From the cell containing the given text, extract its center point as (x, y) coordinate. 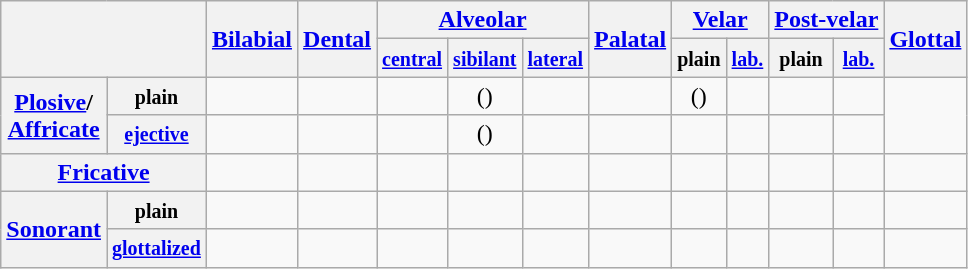
sibilant (485, 58)
Alveolar (483, 20)
Post-velar (826, 20)
Palatal (630, 39)
Dental (338, 39)
Bilabial (252, 39)
glottalized (156, 248)
Sonorant (54, 229)
Glottal (926, 39)
Fricative (104, 172)
lateral (556, 58)
central (412, 58)
ejective (156, 134)
Plosive/Affricate (54, 115)
Velar (720, 20)
